Provide the (x, y) coordinate of the cell's center where the given text is located.  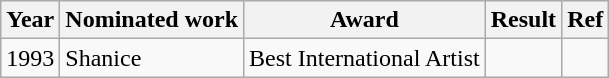
Nominated work (152, 20)
Best International Artist (365, 58)
Award (365, 20)
Shanice (152, 58)
Year (30, 20)
1993 (30, 58)
Ref (586, 20)
Result (523, 20)
